Return (x, y) of the center of cell containing provided text 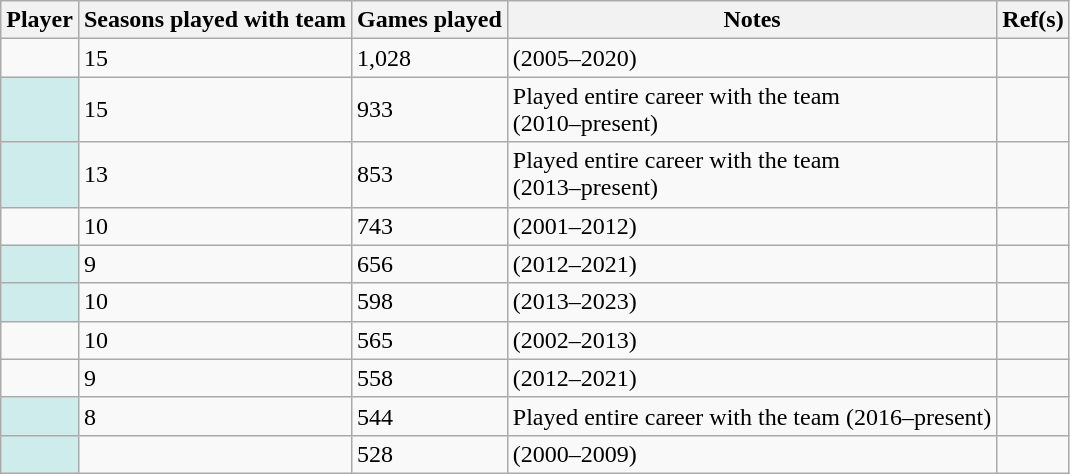
565 (430, 340)
853 (430, 174)
656 (430, 264)
Played entire career with the team(2013–present) (752, 174)
13 (214, 174)
(2002–2013) (752, 340)
Notes (752, 20)
Player (40, 20)
(2005–2020) (752, 58)
Games played (430, 20)
(2013–2023) (752, 302)
Played entire career with the team (2016–present) (752, 416)
(2001–2012) (752, 226)
544 (430, 416)
528 (430, 454)
558 (430, 378)
(2000–2009) (752, 454)
8 (214, 416)
Ref(s) (1033, 20)
743 (430, 226)
Seasons played with team (214, 20)
1,028 (430, 58)
933 (430, 110)
598 (430, 302)
Played entire career with the team(2010–present) (752, 110)
